Search for the cell housing the specified text and yield its (x, y) center coordinate. 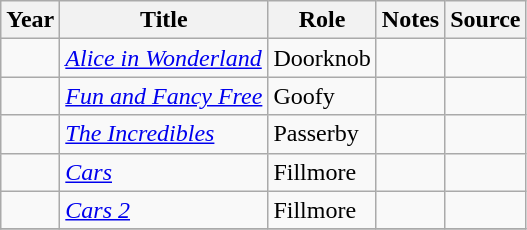
Goofy (322, 96)
Source (486, 20)
Notes (410, 20)
Fun and Fancy Free (164, 96)
Cars (164, 172)
Passerby (322, 134)
Year (30, 20)
The Incredibles (164, 134)
Cars 2 (164, 210)
Alice in Wonderland (164, 58)
Doorknob (322, 58)
Role (322, 20)
Title (164, 20)
